Identify which cell holds the provided text, then report its [x, y] central coordinate. 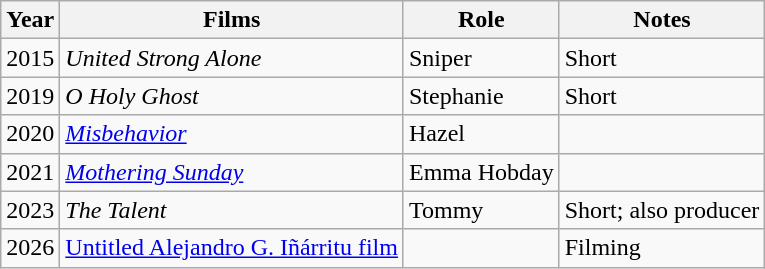
2026 [30, 248]
2019 [30, 96]
Hazel [481, 134]
Notes [662, 20]
Mothering Sunday [232, 172]
Emma Hobday [481, 172]
The Talent [232, 210]
2021 [30, 172]
Sniper [481, 58]
O Holy Ghost [232, 96]
Filming [662, 248]
United Strong Alone [232, 58]
Year [30, 20]
2023 [30, 210]
Misbehavior [232, 134]
Stephanie [481, 96]
Role [481, 20]
Short; also producer [662, 210]
Films [232, 20]
2020 [30, 134]
Tommy [481, 210]
2015 [30, 58]
Untitled Alejandro G. Iñárritu film [232, 248]
